Pinpoint the cell where the given text exists, returning its (x, y) midpoint coordinate. 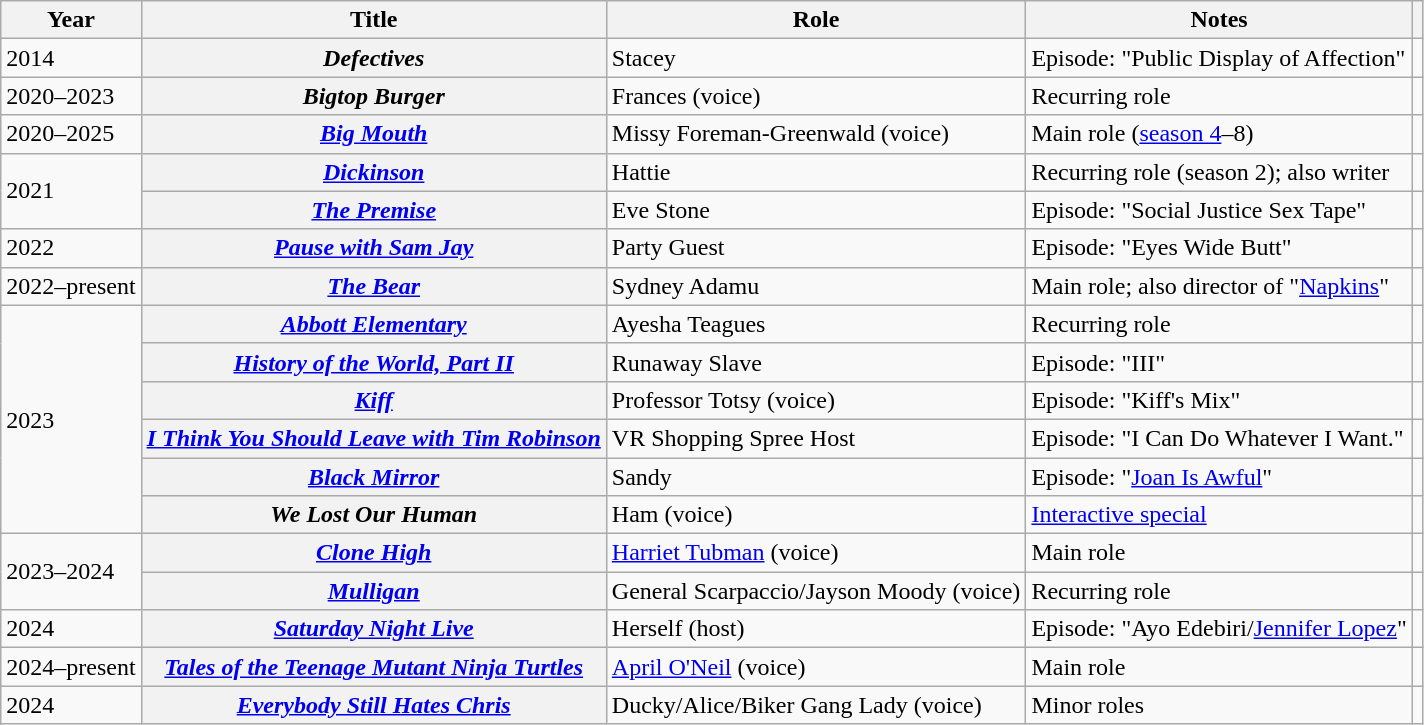
Eve Stone (816, 210)
Episode: "Social Justice Sex Tape" (1219, 210)
Episode: "III" (1219, 362)
Party Guest (816, 248)
2022 (71, 248)
Year (71, 20)
Professor Totsy (voice) (816, 400)
Stacey (816, 58)
Sandy (816, 477)
2020–2025 (71, 134)
2020–2023 (71, 96)
Defectives (374, 58)
Saturday Night Live (374, 629)
Episode: "Ayo Edebiri/Jennifer Lopez" (1219, 629)
Harriet Tubman (voice) (816, 553)
Episode: "Eyes Wide Butt" (1219, 248)
Episode: "Joan Is Awful" (1219, 477)
Sydney Adamu (816, 286)
Dickinson (374, 172)
Notes (1219, 20)
Main role; also director of "Napkins" (1219, 286)
Clone High (374, 553)
Main role (season 4–8) (1219, 134)
Title (374, 20)
Minor roles (1219, 705)
Kiff (374, 400)
Episode: "I Can Do Whatever I Want." (1219, 438)
2022–present (71, 286)
Ham (voice) (816, 515)
Everybody Still Hates Chris (374, 705)
Pause with Sam Jay (374, 248)
Herself (host) (816, 629)
VR Shopping Spree Host (816, 438)
Role (816, 20)
Episode: "Public Display of Affection" (1219, 58)
Ayesha Teagues (816, 324)
Abbott Elementary (374, 324)
Episode: "Kiff's Mix" (1219, 400)
We Lost Our Human (374, 515)
Hattie (816, 172)
History of the World, Part II (374, 362)
The Premise (374, 210)
Recurring role (season 2); also writer (1219, 172)
Missy Foreman-Greenwald (voice) (816, 134)
Mulligan (374, 591)
Big Mouth (374, 134)
Ducky/Alice/Biker Gang Lady (voice) (816, 705)
2023 (71, 419)
2014 (71, 58)
Frances (voice) (816, 96)
Tales of the Teenage Mutant Ninja Turtles (374, 667)
The Bear (374, 286)
I Think You Should Leave with Tim Robinson (374, 438)
Interactive special (1219, 515)
2024–present (71, 667)
2021 (71, 191)
Black Mirror (374, 477)
Runaway Slave (816, 362)
2023–2024 (71, 572)
April O'Neil (voice) (816, 667)
Bigtop Burger (374, 96)
General Scarpaccio/Jayson Moody (voice) (816, 591)
